Scan for the cell matching the given text and deliver its (x, y) coordinate at center. 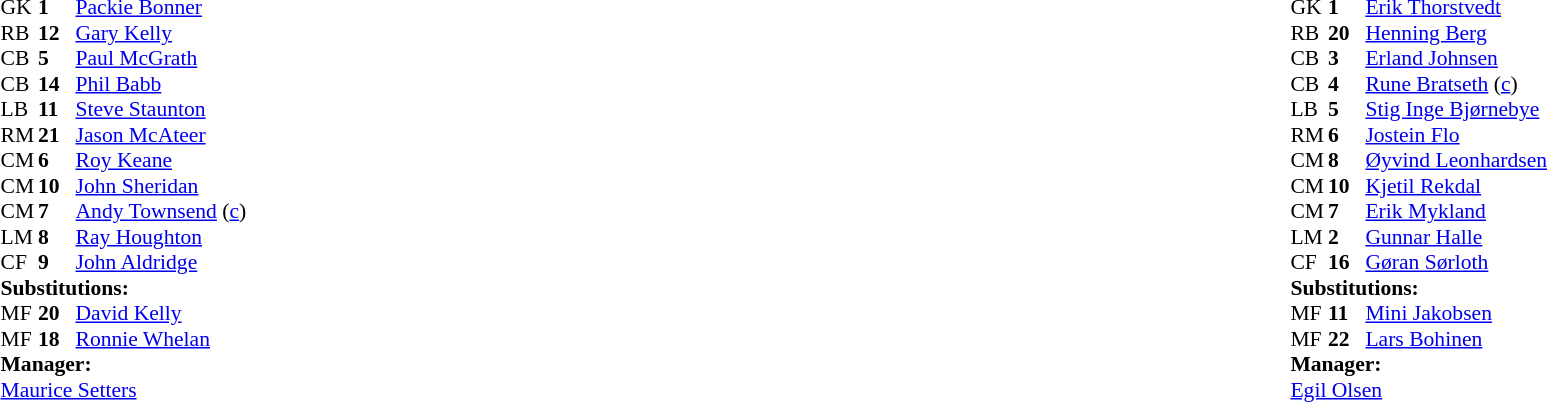
21 (57, 135)
Jostein Flo (1456, 135)
Gunnar Halle (1456, 237)
Gøran Sørloth (1456, 263)
2 (1347, 237)
Ronnie Whelan (162, 339)
Henning Berg (1456, 33)
Kjetil Rekdal (1456, 186)
Roy Keane (162, 161)
Mini Jakobsen (1456, 313)
Rune Bratseth (c) (1456, 84)
Erland Johnsen (1456, 59)
David Kelly (162, 313)
John Sheridan (162, 186)
Ray Houghton (162, 237)
Øyvind Leonhardsen (1456, 161)
Jason McAteer (162, 135)
John Aldridge (162, 263)
Andy Townsend (c) (162, 211)
Steve Staunton (162, 109)
22 (1347, 339)
Paul McGrath (162, 59)
4 (1347, 84)
3 (1347, 59)
Lars Bohinen (1456, 339)
12 (57, 33)
Gary Kelly (162, 33)
14 (57, 84)
9 (57, 263)
Phil Babb (162, 84)
Stig Inge Bjørnebye (1456, 109)
18 (57, 339)
Erik Mykland (1456, 211)
16 (1347, 263)
